Determine the (x, y) coordinate at the center of the cell enclosing the given text.  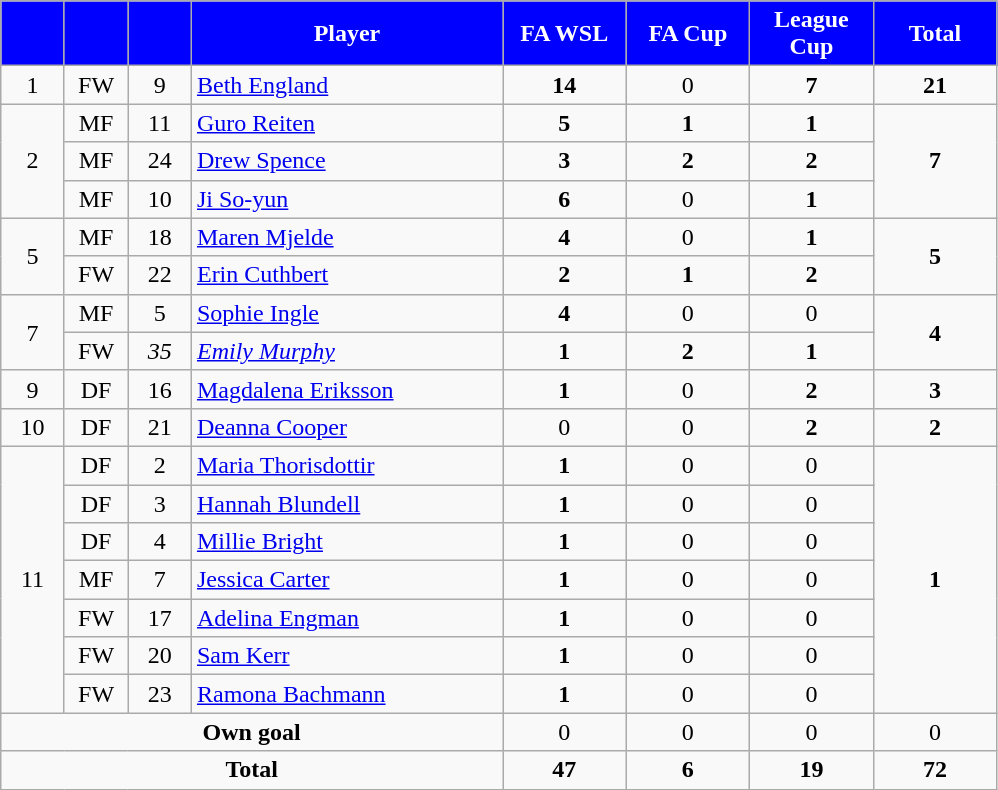
Sam Kerr (346, 656)
17 (160, 618)
Own goal (252, 732)
Ji So-yun (346, 199)
Jessica Carter (346, 580)
16 (160, 389)
FA WSL (564, 34)
14 (564, 85)
24 (160, 161)
22 (160, 275)
Player (346, 34)
Magdalena Eriksson (346, 389)
Millie Bright (346, 542)
Ramona Bachmann (346, 694)
Beth England (346, 85)
Erin Cuthbert (346, 275)
19 (812, 770)
35 (160, 351)
72 (935, 770)
18 (160, 237)
FA Cup (688, 34)
Guro Reiten (346, 123)
23 (160, 694)
League Cup (812, 34)
20 (160, 656)
Deanna Cooper (346, 427)
Adelina Engman (346, 618)
47 (564, 770)
Hannah Blundell (346, 503)
Maria Thorisdottir (346, 465)
Sophie Ingle (346, 313)
Maren Mjelde (346, 237)
Drew Spence (346, 161)
Emily Murphy (346, 351)
